From the cell containing the given text, extract its center point as [X, Y] coordinate. 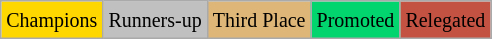
Relegated [446, 20]
Champions [52, 20]
Third Place [259, 20]
Promoted [356, 20]
Runners-up [155, 20]
